Output the (X, Y) coordinate of the center of the cell containing the given text.  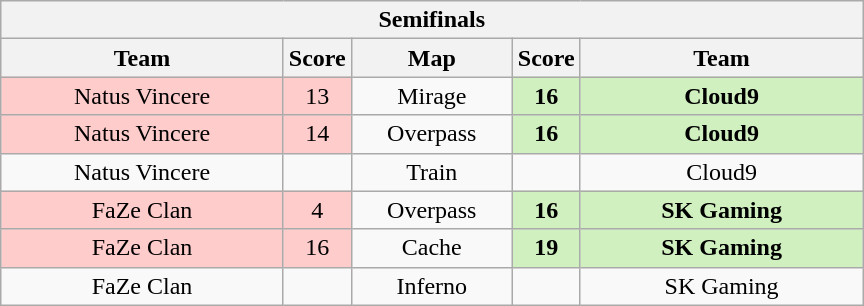
Semifinals (432, 20)
Inferno (432, 286)
Map (432, 58)
Cache (432, 248)
4 (317, 210)
Mirage (432, 96)
13 (317, 96)
14 (317, 134)
Train (432, 172)
19 (546, 248)
